Identify which cell holds the provided text, then report its (X, Y) central coordinate. 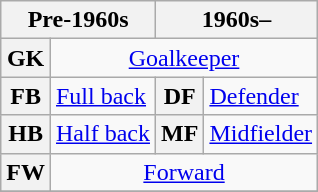
FW (26, 172)
MF (180, 134)
1960s– (237, 20)
Half back (102, 134)
Forward (184, 172)
HB (26, 134)
Midfielder (261, 134)
DF (180, 96)
FB (26, 96)
Defender (261, 96)
Goalkeeper (184, 58)
Pre-1960s (78, 20)
GK (26, 58)
Full back (102, 96)
